Search for the cell housing the specified text and yield its (X, Y) center coordinate. 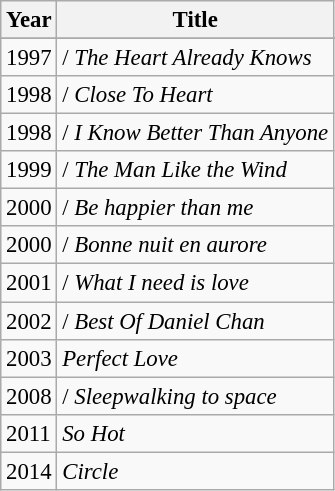
2014 (29, 471)
2001 (29, 283)
/ Sleepwalking to space (196, 396)
/ Close To Heart (196, 95)
So Hot (196, 433)
2008 (29, 396)
1999 (29, 170)
2011 (29, 433)
/ What I need is love (196, 283)
2002 (29, 321)
/ Best Of Daniel Chan (196, 321)
/ Bonne nuit en aurore (196, 245)
2003 (29, 358)
/ Be happier than me (196, 208)
Title (196, 20)
/ The Heart Already Knows (196, 58)
/ The Man Like the Wind (196, 170)
1997 (29, 58)
Perfect Love (196, 358)
Circle (196, 471)
Year (29, 20)
/ I Know Better Than Anyone (196, 133)
